Capture the cell that displays the provided text and extract its (x, y) central coordinate. 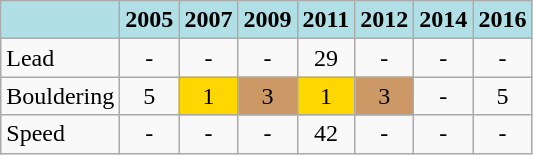
42 (326, 134)
2007 (208, 20)
2016 (502, 20)
29 (326, 58)
2009 (268, 20)
Bouldering (60, 96)
2005 (150, 20)
Lead (60, 58)
2014 (444, 20)
Speed (60, 134)
2011 (326, 20)
2012 (384, 20)
